Find where the given text appears and provide that cell's center as (x, y) coordinate. 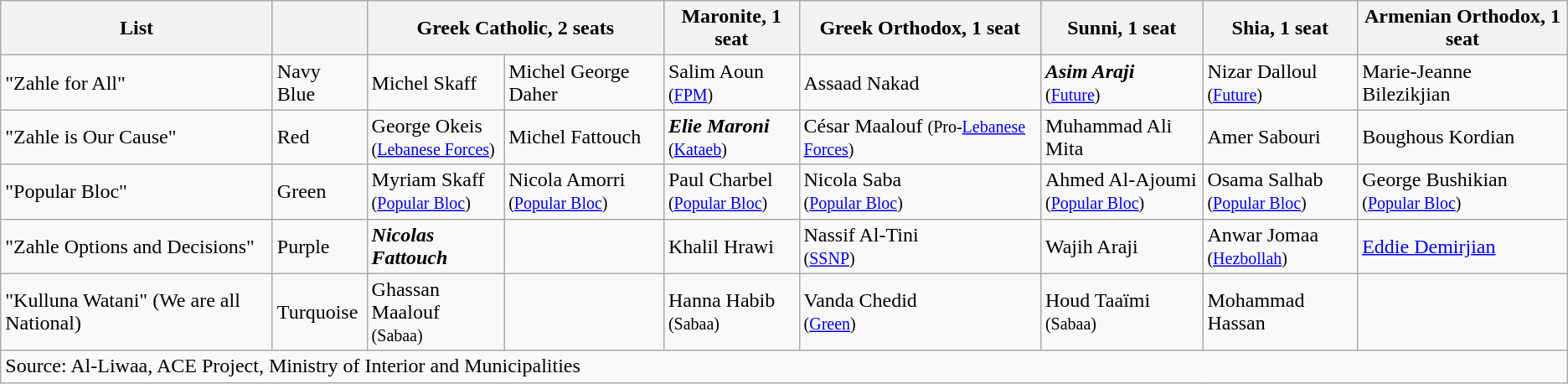
Armenian Orthodox, 1 seat (1462, 29)
Assaad Nakad (920, 82)
Navy Blue (320, 82)
Ahmed Al-Ajoumi(Popular Bloc) (1121, 191)
George Okeis(Lebanese Forces) (436, 138)
Ghassan Maalouf(Sabaa) (436, 312)
Houd Taaïmi(Sabaa) (1121, 312)
Nicola Saba(Popular Bloc) (920, 191)
Vanda Chedid(Green) (920, 312)
Anwar Jomaa(Hezbollah) (1280, 246)
Marie-Jeanne Bilezikjian (1462, 82)
Nizar Dalloul(Future) (1280, 82)
George Bushikian(Popular Bloc) (1462, 191)
Michel Skaff (436, 82)
Muhammad Ali Mita (1121, 138)
Purple (320, 246)
Red (320, 138)
Salim Aoun(FPM) (731, 82)
Hanna Habib(Sabaa) (731, 312)
"Kulluna Watani" (We are all National) (137, 312)
"Zahle Options and Decisions" (137, 246)
Nicola Amorri(Popular Bloc) (585, 191)
Eddie Demirjian (1462, 246)
Khalil Hrawi (731, 246)
Osama Salhab(Popular Bloc) (1280, 191)
Sunni, 1 seat (1121, 29)
Elie Maroni(Kataeb) (731, 138)
Nicolas Fattouch (436, 246)
César Maalouf (Pro-Lebanese Forces) (920, 138)
Maronite, 1 seat (731, 29)
Source: Al-Liwaa, ACE Project, Ministry of Interior and Municipalities (784, 366)
Greek Orthodox, 1 seat (920, 29)
"Zahle is Our Cause" (137, 138)
Mohammad Hassan (1280, 312)
Boughous Kordian (1462, 138)
Michel Fattouch (585, 138)
Turquoise (320, 312)
Greek Catholic, 2 seats (515, 29)
"Zahle for All" (137, 82)
Nassif Al-Tini(SSNP) (920, 246)
Myriam Skaff(Popular Bloc) (436, 191)
Shia, 1 seat (1280, 29)
Amer Sabouri (1280, 138)
Paul Charbel(Popular Bloc) (731, 191)
List (137, 29)
Wajih Araji (1121, 246)
Michel George Daher (585, 82)
Asim Araji(Future) (1121, 82)
"Popular Bloc" (137, 191)
Green (320, 191)
